Output the [X, Y] coordinate of the center of the cell containing the given text.  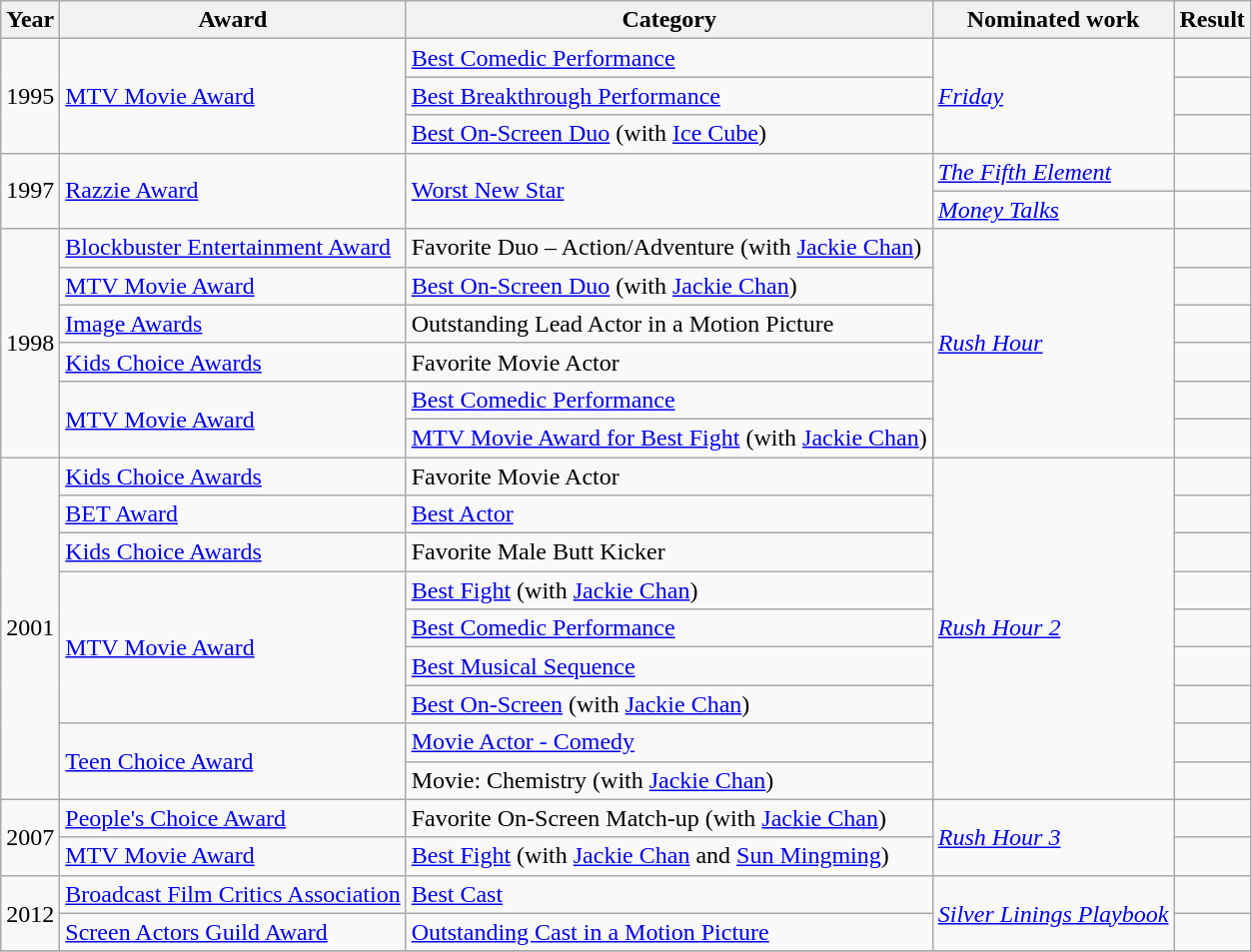
Category [669, 20]
Rush Hour [1053, 343]
People's Choice Award [233, 818]
Award [233, 20]
Best On-Screen Duo (with Ice Cube) [669, 134]
Outstanding Lead Actor in a Motion Picture [669, 324]
2001 [30, 629]
Best Cast [669, 894]
Silver Linings Playbook [1053, 913]
Favorite Male Butt Kicker [669, 552]
Outstanding Cast in a Motion Picture [669, 932]
Best Fight (with Jackie Chan and Sun Mingming) [669, 856]
Screen Actors Guild Award [233, 932]
2012 [30, 913]
The Fifth Element [1053, 172]
Best Breakthrough Performance [669, 96]
Rush Hour 2 [1053, 629]
Best Musical Sequence [669, 666]
Best Actor [669, 514]
Nominated work [1053, 20]
Teen Choice Award [233, 761]
Rush Hour 3 [1053, 837]
2007 [30, 837]
Favorite On-Screen Match-up (with Jackie Chan) [669, 818]
Image Awards [233, 324]
1995 [30, 96]
Money Talks [1053, 210]
Result [1212, 20]
Favorite Duo – Action/Adventure (with Jackie Chan) [669, 248]
BET Award [233, 514]
Razzie Award [233, 191]
Best On-Screen Duo (with Jackie Chan) [669, 286]
MTV Movie Award for Best Fight (with Jackie Chan) [669, 438]
Year [30, 20]
Worst New Star [669, 191]
Movie: Chemistry (with Jackie Chan) [669, 780]
Broadcast Film Critics Association [233, 894]
Best On-Screen (with Jackie Chan) [669, 704]
Best Fight (with Jackie Chan) [669, 590]
Blockbuster Entertainment Award [233, 248]
Movie Actor - Comedy [669, 742]
1998 [30, 343]
1997 [30, 191]
Friday [1053, 96]
